For the text-containing cell, return its midpoint in [x, y] coordinate format. 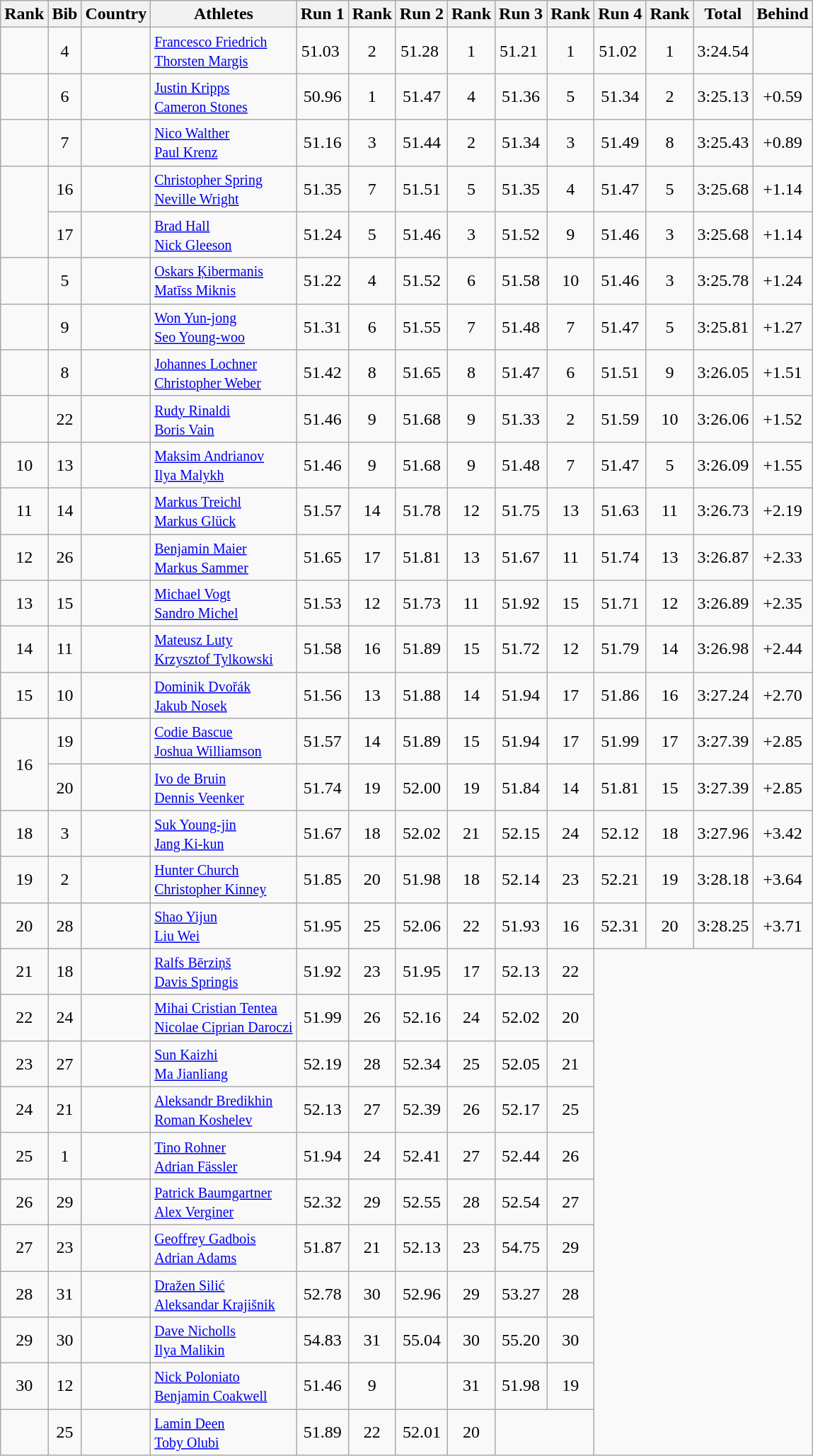
3:26.73 [723, 511]
Bib [65, 14]
51.59 [620, 419]
Markus TreichlMarkus Glück [224, 511]
52.01 [422, 1433]
Total [723, 14]
Aleksandr BredikhinRoman Koshelev [224, 1110]
55.20 [521, 1341]
55.04 [422, 1341]
Oskars ĶibermanisMatīss Miknis [224, 280]
52.17 [521, 1110]
Rudy RinaldiBoris Vain [224, 419]
51.87 [323, 1247]
51.31 [323, 327]
Mihai Cristian TenteaNicolae Ciprian Daroczi [224, 1018]
51.36 [521, 96]
51.53 [323, 603]
52.12 [620, 834]
51.56 [323, 695]
51.72 [521, 650]
Run 4 [620, 14]
51.75 [521, 511]
51.44 [422, 143]
51.33 [521, 419]
+1.55 [783, 464]
51.78 [422, 511]
52.32 [323, 1202]
51.84 [521, 787]
3:26.89 [723, 603]
52.54 [521, 1202]
Justin KrippsCameron Stones [224, 96]
51.28 [422, 51]
+3.42 [783, 834]
52.34 [422, 1063]
Tino RohnerAdrian Fässler [224, 1155]
Ralfs BērziņšDavis Springis [224, 971]
3:28.18 [723, 879]
52.14 [521, 879]
51.55 [422, 327]
52.06 [422, 926]
52.21 [620, 879]
51.49 [620, 143]
Dominik DvořákJakub Nosek [224, 695]
3:25.78 [723, 280]
Run 2 [422, 14]
+2.33 [783, 556]
Run 3 [521, 14]
+2.35 [783, 603]
3:27.96 [723, 834]
3:25.13 [723, 96]
3:26.05 [723, 372]
Mateusz LutyKrzysztof Tylkowski [224, 650]
+2.19 [783, 511]
Christopher SpringNeville Wright [224, 188]
Dave NichollsIlya Malikin [224, 1341]
51.21 [521, 51]
51.24 [323, 235]
Codie BascueJoshua Williamson [224, 742]
51.73 [422, 603]
51.63 [620, 511]
52.78 [323, 1294]
3:26.98 [723, 650]
Behind [783, 14]
Athletes [224, 14]
50.96 [323, 96]
51.02 [620, 51]
Benjamin MaierMarkus Sammer [224, 556]
Sun KaizhiMa Jianliang [224, 1063]
52.16 [422, 1018]
+0.59 [783, 96]
Hunter ChurchChristopher Kinney [224, 879]
Johannes LochnerChristopher Weber [224, 372]
3:27.24 [723, 695]
52.41 [422, 1155]
51.86 [620, 695]
Nico WaltherPaul Krenz [224, 143]
51.16 [323, 143]
51.42 [323, 372]
+2.44 [783, 650]
3:26.87 [723, 556]
+1.27 [783, 327]
52.00 [422, 787]
Shao YijunLiu Wei [224, 926]
+3.71 [783, 926]
Nick PoloniatoBenjamin Coakwell [224, 1386]
Lamin DeenToby Olubi [224, 1433]
51.22 [323, 280]
52.19 [323, 1063]
Michael VogtSandro Michel [224, 603]
3:25.81 [723, 327]
51.93 [521, 926]
+1.24 [783, 280]
+1.51 [783, 372]
52.44 [521, 1155]
3:26.09 [723, 464]
52.96 [422, 1294]
53.27 [521, 1294]
52.15 [521, 834]
Dražen SilićAleksandar Krajišnik [224, 1294]
+1.52 [783, 419]
+0.89 [783, 143]
52.31 [620, 926]
51.03 [323, 51]
Country [116, 14]
Maksim AndrianovIlya Malykh [224, 464]
Patrick BaumgartnerAlex Verginer [224, 1202]
3:25.43 [723, 143]
3:24.54 [723, 51]
+3.64 [783, 879]
51.71 [620, 603]
51.79 [620, 650]
52.39 [422, 1110]
Run 1 [323, 14]
Ivo de BruinDennis Veenker [224, 787]
Brad HallNick Gleeson [224, 235]
3:26.06 [723, 419]
+2.70 [783, 695]
54.83 [323, 1341]
Geoffrey GadboisAdrian Adams [224, 1247]
3:28.25 [723, 926]
52.05 [521, 1063]
54.75 [521, 1247]
Won Yun-jongSeo Young-woo [224, 327]
51.85 [323, 879]
Francesco FriedrichThorsten Margis [224, 51]
Suk Young-jinJang Ki-kun [224, 834]
52.55 [422, 1202]
51.88 [422, 695]
